Pinpoint the cell where the given text exists, returning its (x, y) midpoint coordinate. 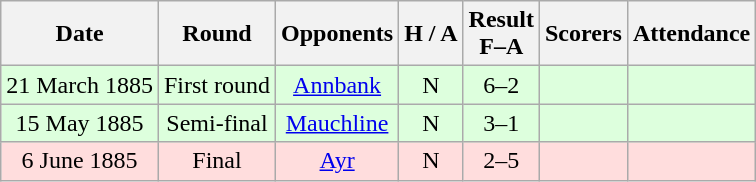
Mauchline (338, 123)
Annbank (338, 85)
Attendance (691, 34)
6 June 1885 (80, 161)
Round (216, 34)
ResultF–A (501, 34)
21 March 1885 (80, 85)
15 May 1885 (80, 123)
Scorers (583, 34)
H / A (431, 34)
Final (216, 161)
2–5 (501, 161)
Semi-final (216, 123)
Opponents (338, 34)
3–1 (501, 123)
Date (80, 34)
Ayr (338, 161)
6–2 (501, 85)
First round (216, 85)
